From the cell containing the given text, extract its center point as [x, y] coordinate. 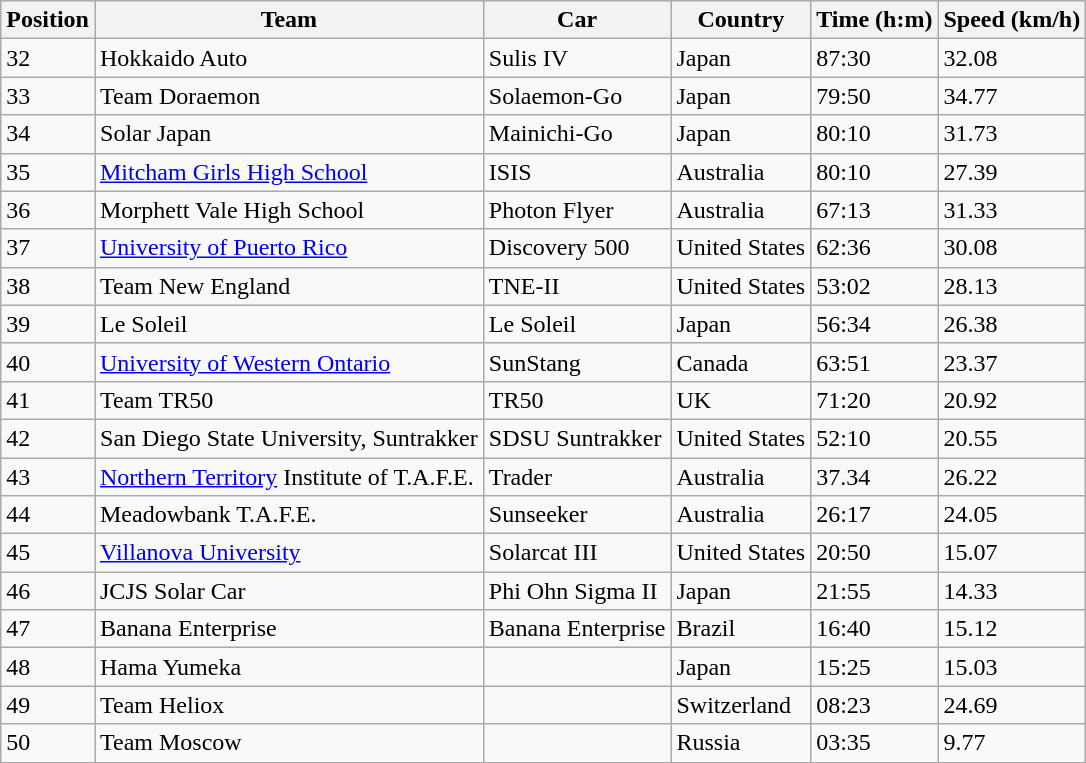
Switzerland [741, 705]
SDSU Suntrakker [577, 438]
15.07 [1012, 553]
Trader [577, 477]
20:50 [874, 553]
University of Western Ontario [288, 362]
71:20 [874, 400]
45 [48, 553]
TR50 [577, 400]
26:17 [874, 515]
Russia [741, 743]
08:23 [874, 705]
38 [48, 286]
20.55 [1012, 438]
Mainichi-Go [577, 134]
Sulis IV [577, 58]
Position [48, 20]
32 [48, 58]
28.13 [1012, 286]
79:50 [874, 96]
35 [48, 172]
41 [48, 400]
Team Moscow [288, 743]
Speed (km/h) [1012, 20]
Solaemon-Go [577, 96]
Hama Yumeka [288, 667]
Northern Territory Institute of T.A.F.E. [288, 477]
SunStang [577, 362]
52:10 [874, 438]
University of Puerto Rico [288, 248]
ISIS [577, 172]
Villanova University [288, 553]
26.38 [1012, 324]
47 [48, 629]
40 [48, 362]
37 [48, 248]
32.08 [1012, 58]
36 [48, 210]
42 [48, 438]
15:25 [874, 667]
16:40 [874, 629]
20.92 [1012, 400]
Time (h:m) [874, 20]
Sunseeker [577, 515]
23.37 [1012, 362]
TNE-II [577, 286]
14.33 [1012, 591]
26.22 [1012, 477]
34.77 [1012, 96]
53:02 [874, 286]
Solarcat III [577, 553]
21:55 [874, 591]
Meadowbank T.A.F.E. [288, 515]
Canada [741, 362]
Morphett Vale High School [288, 210]
Team [288, 20]
UK [741, 400]
56:34 [874, 324]
39 [48, 324]
Discovery 500 [577, 248]
03:35 [874, 743]
9.77 [1012, 743]
15.03 [1012, 667]
31.73 [1012, 134]
Team New England [288, 286]
31.33 [1012, 210]
87:30 [874, 58]
Country [741, 20]
62:36 [874, 248]
48 [48, 667]
Team TR50 [288, 400]
37.34 [874, 477]
44 [48, 515]
15.12 [1012, 629]
24.05 [1012, 515]
34 [48, 134]
San Diego State University, Suntrakker [288, 438]
63:51 [874, 362]
43 [48, 477]
Phi Ohn Sigma II [577, 591]
50 [48, 743]
Team Heliox [288, 705]
33 [48, 96]
Solar Japan [288, 134]
30.08 [1012, 248]
Brazil [741, 629]
27.39 [1012, 172]
JCJS Solar Car [288, 591]
Photon Flyer [577, 210]
67:13 [874, 210]
49 [48, 705]
24.69 [1012, 705]
Mitcham Girls High School [288, 172]
Hokkaido Auto [288, 58]
46 [48, 591]
Team Doraemon [288, 96]
Car [577, 20]
